Extract the [X, Y] coordinate from the center of the cell holding the provided text.  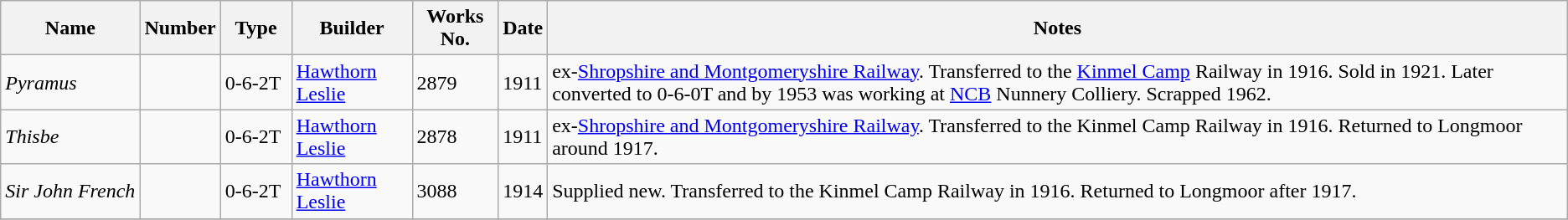
Builder [352, 28]
ex-Shropshire and Montgomeryshire Railway. Transferred to the Kinmel Camp Railway in 1916. Returned to Longmoor around 1917. [1058, 137]
Type [256, 28]
Date [523, 28]
Supplied new. Transferred to the Kinmel Camp Railway in 1916. Returned to Longmoor after 1917. [1058, 191]
Thisbe [70, 137]
Sir John French [70, 191]
1914 [523, 191]
Number [180, 28]
Works No. [456, 28]
Pyramus [70, 82]
Notes [1058, 28]
2879 [456, 82]
3088 [456, 191]
2878 [456, 137]
Name [70, 28]
